Find where the given text appears and provide that cell's center as (X, Y) coordinate. 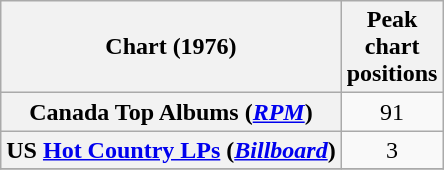
Peakchartpositions (392, 47)
3 (392, 150)
91 (392, 112)
Canada Top Albums (RPM) (171, 112)
US Hot Country LPs (Billboard) (171, 150)
Chart (1976) (171, 47)
